Output the [X, Y] coordinate of the center of the cell containing the given text.  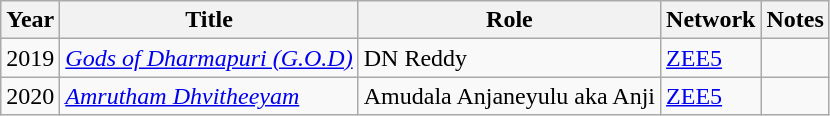
Gods of Dharmapuri (G.O.D) [209, 58]
Title [209, 20]
Network [711, 20]
Year [30, 20]
DN Reddy [509, 58]
2019 [30, 58]
Notes [795, 20]
Role [509, 20]
Amrutham Dhvitheeyam [209, 96]
2020 [30, 96]
Amudala Anjaneyulu aka Anji [509, 96]
